Search for the cell housing the specified text and yield its (X, Y) center coordinate. 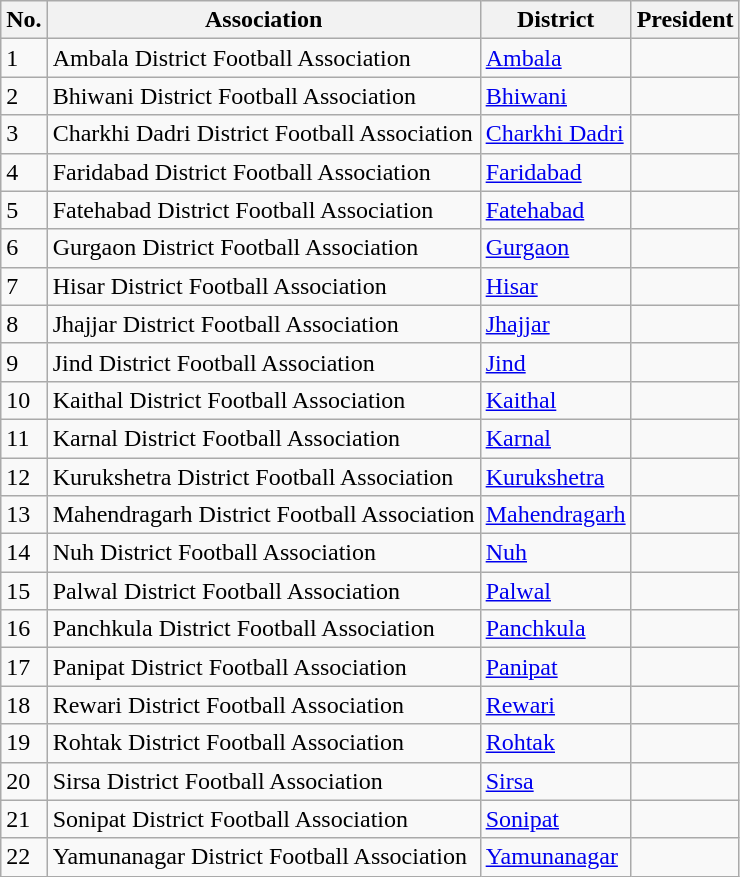
Mahendragarh (556, 515)
Rohtak (556, 743)
14 (24, 553)
22 (24, 857)
1 (24, 58)
Ambala (556, 58)
Kurukshetra District Football Association (264, 477)
Gurgaon (556, 248)
12 (24, 477)
Yamunanagar District Football Association (264, 857)
Faridabad (556, 172)
Palwal District Football Association (264, 591)
Kaithal (556, 400)
Mahendragarh District Football Association (264, 515)
Rewari (556, 705)
Karnal District Football Association (264, 438)
Ambala District Football Association (264, 58)
Jind District Football Association (264, 362)
3 (24, 134)
Sonipat District Football Association (264, 819)
10 (24, 400)
Rohtak District Football Association (264, 743)
No. (24, 20)
Bhiwani District Football Association (264, 96)
Jhajjar District Football Association (264, 324)
Kaithal District Football Association (264, 400)
Association (264, 20)
Rewari District Football Association (264, 705)
Panchkula District Football Association (264, 629)
Karnal (556, 438)
17 (24, 667)
Gurgaon District Football Association (264, 248)
9 (24, 362)
21 (24, 819)
Sonipat (556, 819)
Palwal (556, 591)
16 (24, 629)
Charkhi Dadri District Football Association (264, 134)
Jind (556, 362)
15 (24, 591)
4 (24, 172)
Faridabad District Football Association (264, 172)
7 (24, 286)
13 (24, 515)
Charkhi Dadri (556, 134)
Fatehabad (556, 210)
20 (24, 781)
Sirsa District Football Association (264, 781)
Jhajjar (556, 324)
18 (24, 705)
Sirsa (556, 781)
5 (24, 210)
Panipat District Football Association (264, 667)
11 (24, 438)
Hisar (556, 286)
Kurukshetra (556, 477)
19 (24, 743)
Hisar District Football Association (264, 286)
Bhiwani (556, 96)
District (556, 20)
8 (24, 324)
Panipat (556, 667)
Fatehabad District Football Association (264, 210)
President (685, 20)
Panchkula (556, 629)
Yamunanagar (556, 857)
2 (24, 96)
6 (24, 248)
Nuh District Football Association (264, 553)
Nuh (556, 553)
